Identify which cell holds the provided text, then report its (X, Y) central coordinate. 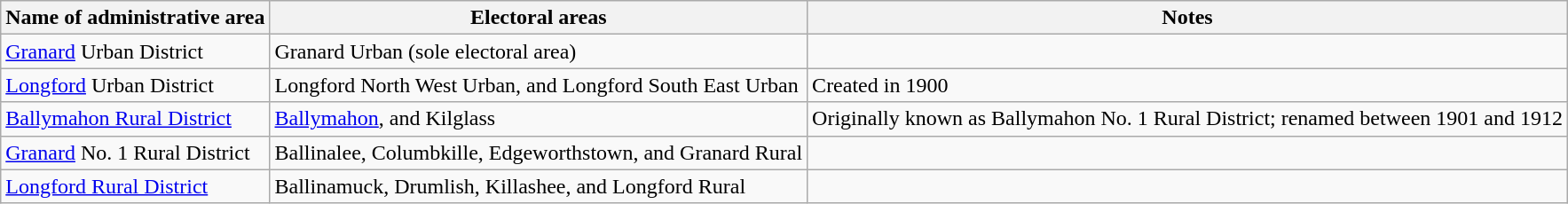
Name of administrative area (135, 18)
Notes (1187, 18)
Created in 1900 (1187, 85)
Granard Urban District (135, 51)
Longford Urban District (135, 85)
Originally known as Ballymahon No. 1 Rural District; renamed between 1901 and 1912 (1187, 119)
Granard Urban (sole electoral area) (539, 51)
Longford North West Urban, and Longford South East Urban (539, 85)
Granard No. 1 Rural District (135, 153)
Ballinalee, Columbkille, Edgeworthstown, and Granard Rural (539, 153)
Ballinamuck, Drumlish, Killashee, and Longford Rural (539, 186)
Electoral areas (539, 18)
Longford Rural District (135, 186)
Ballymahon, and Kilglass (539, 119)
Ballymahon Rural District (135, 119)
